Return [X, Y] of the center of cell containing provided text 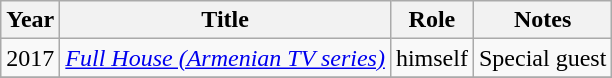
Year [30, 20]
Role [432, 20]
Title [226, 20]
Full House (Armenian TV series) [226, 58]
2017 [30, 58]
Special guest [542, 58]
himself [432, 58]
Notes [542, 20]
